For the text-containing cell, return its midpoint in [X, Y] coordinate format. 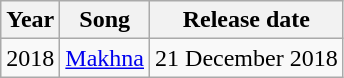
21 December 2018 [247, 58]
Makhna [105, 58]
Year [30, 20]
Release date [247, 20]
2018 [30, 58]
Song [105, 20]
